Identify which cell holds the provided text, then report its [X, Y] central coordinate. 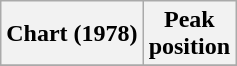
Peakposition [189, 34]
Chart (1978) [72, 34]
